Find where the given text appears and provide that cell's center as (X, Y) coordinate. 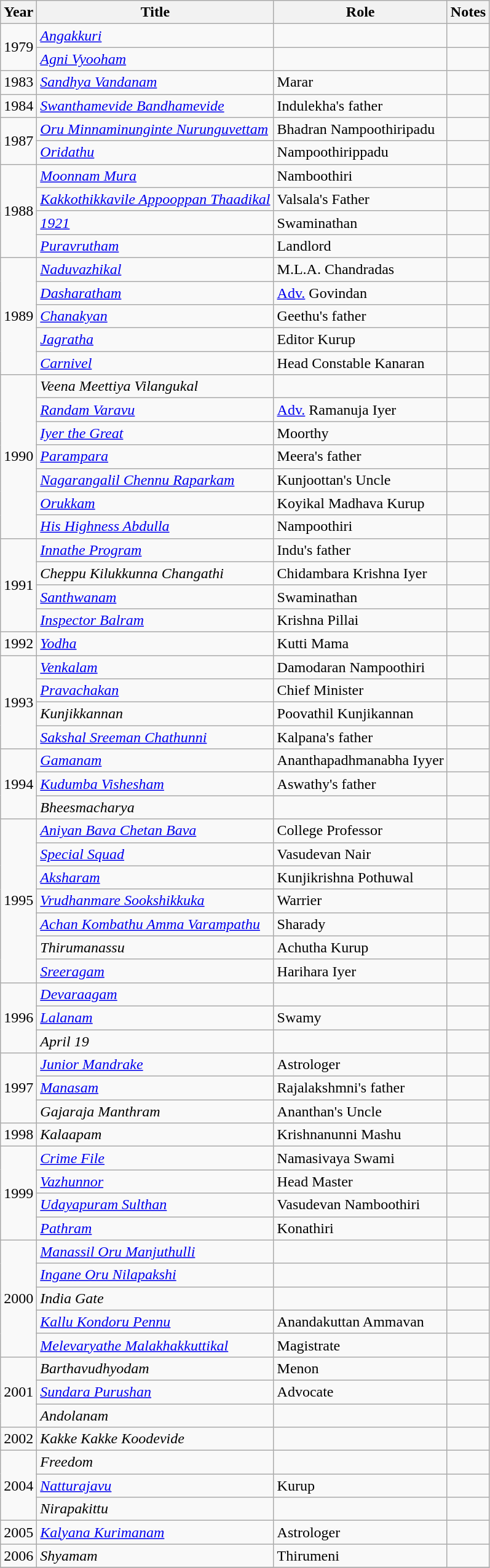
Namboothiri (360, 176)
1987 (18, 141)
1990 (18, 457)
Andolanam (155, 1415)
Pravachakan (155, 691)
Kurup (360, 1486)
Orukkam (155, 503)
Sundara Purushan (155, 1392)
Achan Kombathu Amma Varampathu (155, 924)
Special Squad (155, 854)
Ananthan's Uncle (360, 1111)
Bheesmacharya (155, 807)
Manasam (155, 1088)
Puravrutham (155, 246)
Indu's father (360, 550)
1999 (18, 1193)
Kudumba Vishesham (155, 784)
Nirapakittu (155, 1509)
Notes (468, 12)
1989 (18, 316)
2001 (18, 1392)
Namasivaya Swami (360, 1158)
Swamy (360, 1017)
Kunjikrishna Pothuwal (360, 877)
1983 (18, 82)
Harihara Iyer (360, 971)
Innathe Program (155, 550)
2002 (18, 1439)
2005 (18, 1532)
Kakkothikkavile Appooppan Thaadikal (155, 199)
Kalaapam (155, 1135)
Koyikal Madhava Kurup (360, 503)
Kunjoottan's Uncle (360, 480)
Natturajavu (155, 1486)
1984 (18, 106)
Oridathu (155, 152)
Kunjikkannan (155, 714)
Crime File (155, 1158)
Cheppu Kilukkunna Changathi (155, 573)
Nampoothiri (360, 527)
M.L.A. Chandradas (360, 269)
Devaraagam (155, 994)
Title (155, 12)
Aniyan Bava Chetan Bava (155, 831)
Bhadran Nampoothiripadu (360, 129)
Kakke Kakke Koodevide (155, 1439)
Kalyana Kurimanam (155, 1532)
Achutha Kurup (360, 947)
Ingane Oru Nilapakshi (155, 1275)
Adv. Ramanuja Iyer (360, 410)
Moorthy (360, 433)
Chidambara Krishna Iyer (360, 573)
Meera's father (360, 457)
Chief Minister (360, 691)
His Highness Abdulla (155, 527)
Yodha (155, 643)
Lalanam (155, 1017)
Venkalam (155, 667)
Moonnam Mura (155, 176)
Freedom (155, 1462)
Angakkuri (155, 36)
Konathiri (360, 1228)
Melevaryathe Malakhakkuttikal (155, 1345)
Gamanam (155, 761)
1995 (18, 901)
Vazhunnor (155, 1182)
Ananthapadhmanabha Iyyer (360, 761)
Veena Meettiya Vilangukal (155, 386)
2000 (18, 1298)
Advocate (360, 1392)
Shyamam (155, 1556)
Nampoothirippadu (360, 152)
Pathram (155, 1228)
Menon (360, 1368)
1996 (18, 1017)
Oru Minnaminunginte Nurunguvettam (155, 129)
Inspector Balram (155, 620)
Valsala's Father (360, 199)
Barthavudhyodam (155, 1368)
1988 (18, 211)
Year (18, 12)
Indulekha's father (360, 106)
Sreeragam (155, 971)
Vasudevan Namboothiri (360, 1205)
Manassil Oru Manjuthulli (155, 1252)
Kutti Mama (360, 643)
April 19 (155, 1041)
Carnivel (155, 363)
Chanakyan (155, 316)
Iyer the Great (155, 433)
Parampara (155, 457)
Geethu's father (360, 316)
Junior Mandrake (155, 1065)
Poovathil Kunjikannan (360, 714)
Adv. Govindan (360, 293)
College Professor (360, 831)
Swanthamevide Bandhamevide (155, 106)
Thirumanassu (155, 947)
Vasudevan Nair (360, 854)
Landlord (360, 246)
Santhwanam (155, 597)
Sharady (360, 924)
1991 (18, 585)
1994 (18, 784)
Head Constable Kanaran (360, 363)
Marar (360, 82)
Aswathy's father (360, 784)
Krishna Pillai (360, 620)
Naduvazhikal (155, 269)
Vrudhanmare Sookshikkuka (155, 901)
Udayapuram Sulthan (155, 1205)
Agni Vyooham (155, 59)
Sandhya Vandanam (155, 82)
Damodaran Nampoothiri (360, 667)
Jagratha (155, 340)
Role (360, 12)
Sakshal Sreeman Chathunni (155, 737)
Warrier (360, 901)
1997 (18, 1088)
Head Master (360, 1182)
Rajalakshmni's father (360, 1088)
Kalpana's father (360, 737)
1993 (18, 702)
1998 (18, 1135)
Gajaraja Manthram (155, 1111)
India Gate (155, 1298)
Kallu Kondoru Pennu (155, 1322)
Randam Varavu (155, 410)
1979 (18, 47)
Editor Kurup (360, 340)
1992 (18, 643)
2004 (18, 1486)
2006 (18, 1556)
Aksharam (155, 877)
Magistrate (360, 1345)
Anandakuttan Ammavan (360, 1322)
Dasharatham (155, 293)
Nagarangalil Chennu Raparkam (155, 480)
Thirumeni (360, 1556)
1921 (155, 222)
Krishnanunni Mashu (360, 1135)
